Locate the cell with the specified text and output its [X, Y] center coordinate. 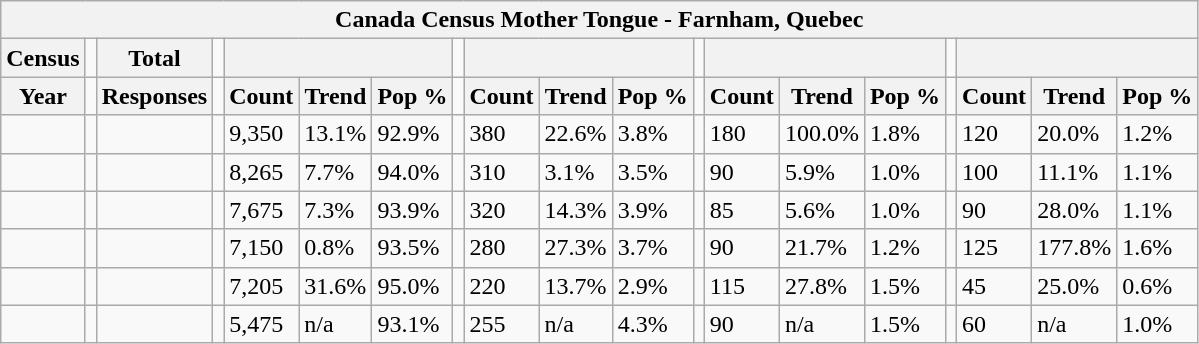
Year [43, 96]
3.8% [652, 134]
280 [502, 248]
31.6% [336, 286]
380 [502, 134]
1.8% [904, 134]
27.8% [822, 286]
2.9% [652, 286]
310 [502, 172]
13.1% [336, 134]
11.1% [1074, 172]
92.9% [412, 134]
0.8% [336, 248]
3.9% [652, 210]
22.6% [576, 134]
177.8% [1074, 248]
7,150 [262, 248]
3.1% [576, 172]
Responses [154, 96]
27.3% [576, 248]
8,265 [262, 172]
20.0% [1074, 134]
125 [994, 248]
1.6% [1158, 248]
5.9% [822, 172]
180 [742, 134]
220 [502, 286]
45 [994, 286]
60 [994, 324]
93.5% [412, 248]
21.7% [822, 248]
255 [502, 324]
0.6% [1158, 286]
5,475 [262, 324]
9,350 [262, 134]
3.7% [652, 248]
93.9% [412, 210]
100 [994, 172]
320 [502, 210]
94.0% [412, 172]
Census [43, 58]
3.5% [652, 172]
7.7% [336, 172]
28.0% [1074, 210]
115 [742, 286]
7,205 [262, 286]
Total [154, 58]
93.1% [412, 324]
13.7% [576, 286]
Canada Census Mother Tongue - Farnham, Quebec [600, 20]
14.3% [576, 210]
4.3% [652, 324]
100.0% [822, 134]
5.6% [822, 210]
85 [742, 210]
95.0% [412, 286]
120 [994, 134]
7.3% [336, 210]
25.0% [1074, 286]
7,675 [262, 210]
